Return the [x, y] coordinate for the center point of the cell that contains the specified text.  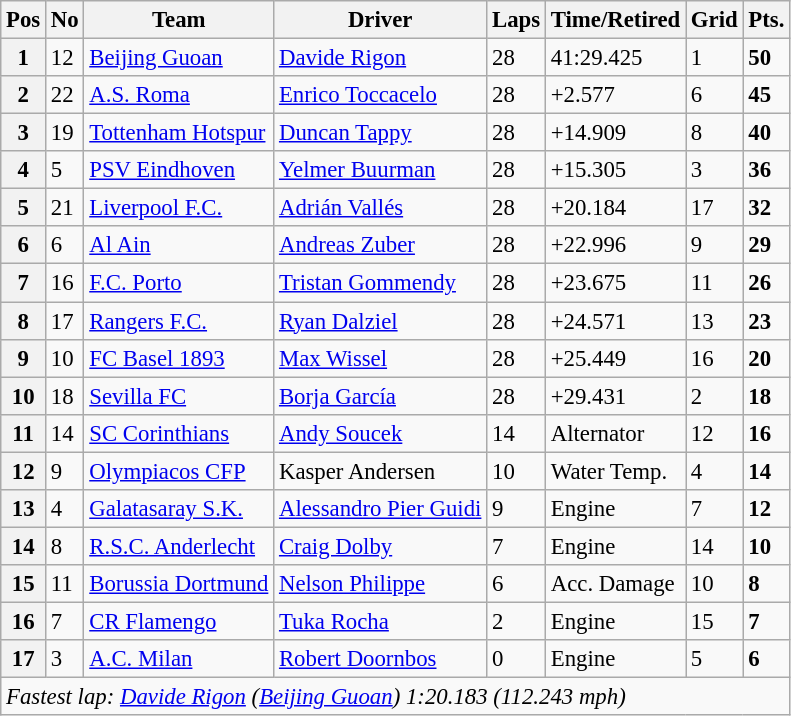
29 [766, 245]
20 [766, 358]
23 [766, 321]
45 [766, 95]
50 [766, 58]
Pos [24, 20]
Pts. [766, 20]
Liverpool F.C. [179, 208]
Kasper Andersen [380, 471]
Time/Retired [615, 20]
Adrián Vallés [380, 208]
+24.571 [615, 321]
+29.431 [615, 396]
+22.996 [615, 245]
Al Ain [179, 245]
+23.675 [615, 283]
A.S. Roma [179, 95]
Fastest lap: Davide Rigon (Beijing Guoan) 1:20.183 (112.243 mph) [396, 697]
Olympiacos CFP [179, 471]
26 [766, 283]
Borussia Dortmund [179, 584]
+2.577 [615, 95]
Davide Rigon [380, 58]
Tuka Rocha [380, 621]
32 [766, 208]
Team [179, 20]
Rangers F.C. [179, 321]
A.C. Milan [179, 659]
Andreas Zuber [380, 245]
0 [516, 659]
PSV Eindhoven [179, 170]
Grid [714, 20]
Max Wissel [380, 358]
Craig Dolby [380, 546]
Tottenham Hotspur [179, 133]
Water Temp. [615, 471]
Alternator [615, 433]
Acc. Damage [615, 584]
Yelmer Buurman [380, 170]
22 [65, 95]
19 [65, 133]
Ryan Dalziel [380, 321]
Galatasaray S.K. [179, 509]
Robert Doornbos [380, 659]
Borja García [380, 396]
R.S.C. Anderlecht [179, 546]
No [65, 20]
CR Flamengo [179, 621]
F.C. Porto [179, 283]
Tristan Gommendy [380, 283]
+25.449 [615, 358]
Sevilla FC [179, 396]
+20.184 [615, 208]
SC Corinthians [179, 433]
Nelson Philippe [380, 584]
+14.909 [615, 133]
41:29.425 [615, 58]
40 [766, 133]
Andy Soucek [380, 433]
Beijing Guoan [179, 58]
FC Basel 1893 [179, 358]
Driver [380, 20]
Duncan Tappy [380, 133]
Enrico Toccacelo [380, 95]
36 [766, 170]
+15.305 [615, 170]
Alessandro Pier Guidi [380, 509]
Laps [516, 20]
21 [65, 208]
